Pinpoint the cell where the given text exists, returning its (x, y) midpoint coordinate. 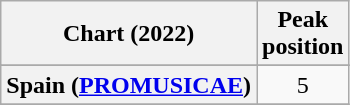
Spain (PROMUSICAE) (129, 85)
5 (303, 85)
Peakposition (303, 34)
Chart (2022) (129, 34)
